Search for the cell housing the specified text and yield its [x, y] center coordinate. 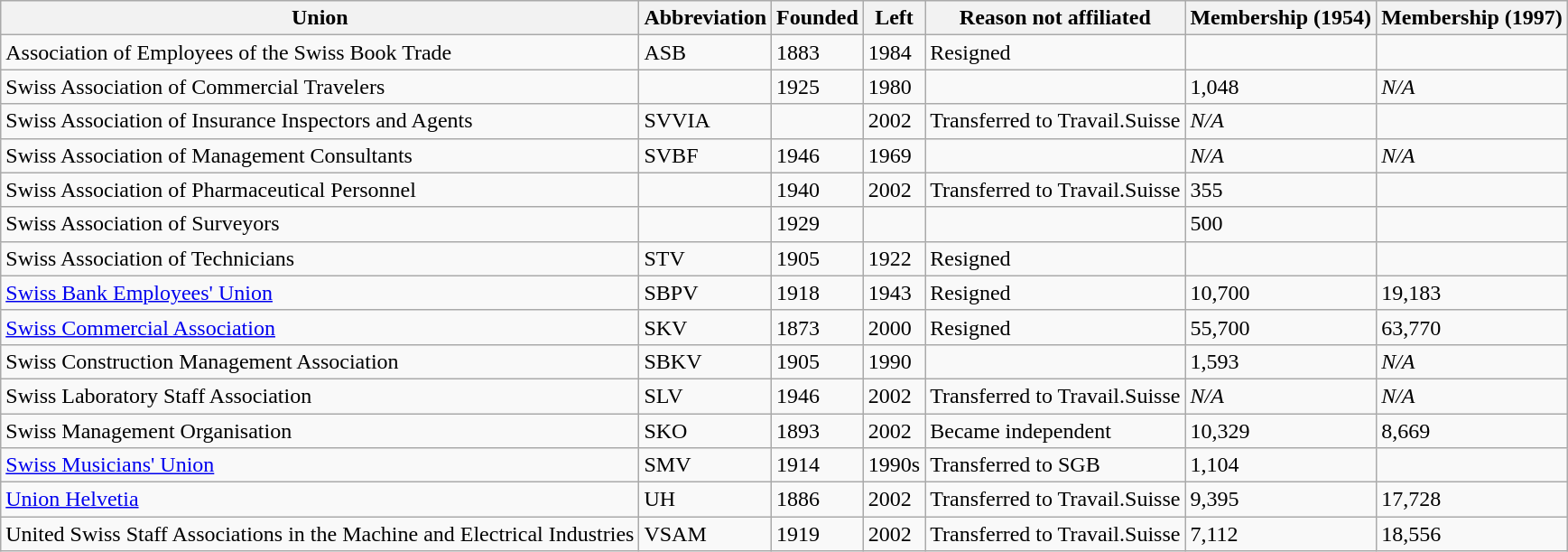
Association of Employees of the Swiss Book Trade [320, 52]
1893 [818, 431]
SKV [706, 327]
Membership (1954) [1281, 18]
1,104 [1281, 465]
17,728 [1472, 500]
1883 [818, 52]
Became independent [1055, 431]
1943 [894, 293]
1919 [818, 534]
VSAM [706, 534]
Swiss Association of Management Consultants [320, 155]
1929 [818, 224]
355 [1281, 190]
SBKV [706, 361]
STV [706, 258]
500 [1281, 224]
SLV [706, 396]
Swiss Construction Management Association [320, 361]
Swiss Musicians' Union [320, 465]
7,112 [1281, 534]
Left [894, 18]
Membership (1997) [1472, 18]
1886 [818, 500]
1918 [818, 293]
United Swiss Staff Associations in the Machine and Electrical Industries [320, 534]
Reason not affiliated [1055, 18]
10,700 [1281, 293]
18,556 [1472, 534]
UH [706, 500]
Swiss Bank Employees' Union [320, 293]
55,700 [1281, 327]
1925 [818, 87]
1984 [894, 52]
Swiss Association of Surveyors [320, 224]
Swiss Laboratory Staff Association [320, 396]
Swiss Association of Commercial Travelers [320, 87]
1914 [818, 465]
SVBF [706, 155]
10,329 [1281, 431]
1,593 [1281, 361]
Swiss Association of Pharmaceutical Personnel [320, 190]
Union [320, 18]
SMV [706, 465]
SBPV [706, 293]
1922 [894, 258]
SKO [706, 431]
Swiss Management Organisation [320, 431]
Union Helvetia [320, 500]
Swiss Association of Technicians [320, 258]
ASB [706, 52]
SVVIA [706, 121]
1990 [894, 361]
1,048 [1281, 87]
63,770 [1472, 327]
19,183 [1472, 293]
Abbreviation [706, 18]
9,395 [1281, 500]
Transferred to SGB [1055, 465]
2000 [894, 327]
1980 [894, 87]
8,669 [1472, 431]
1969 [894, 155]
1873 [818, 327]
1940 [818, 190]
Swiss Commercial Association [320, 327]
Swiss Association of Insurance Inspectors and Agents [320, 121]
1990s [894, 465]
Founded [818, 18]
